Scan for the cell matching the given text and deliver its (X, Y) coordinate at center. 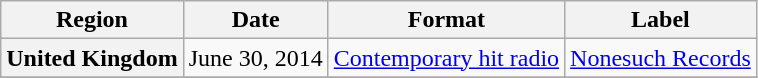
United Kingdom (92, 58)
Label (661, 20)
Region (92, 20)
June 30, 2014 (256, 58)
Contemporary hit radio (446, 58)
Nonesuch Records (661, 58)
Format (446, 20)
Date (256, 20)
